Return [X, Y] of the center of cell containing provided text 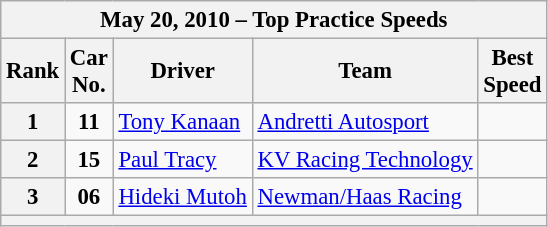
CarNo. [90, 72]
2 [33, 160]
Andretti Autosport [365, 122]
Hideki Mutoh [182, 197]
Rank [33, 72]
Paul Tracy [182, 160]
3 [33, 197]
06 [90, 197]
BestSpeed [512, 72]
Driver [182, 72]
11 [90, 122]
KV Racing Technology [365, 160]
15 [90, 160]
Tony Kanaan [182, 122]
1 [33, 122]
Team [365, 72]
Newman/Haas Racing [365, 197]
May 20, 2010 – Top Practice Speeds [274, 20]
